Detect which cell encompasses the target text, then output its [x, y] center coordinate. 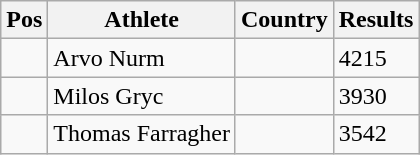
4215 [376, 58]
Athlete [142, 20]
Milos Gryc [142, 96]
3930 [376, 96]
Thomas Farragher [142, 134]
3542 [376, 134]
Results [376, 20]
Arvo Nurm [142, 58]
Country [284, 20]
Pos [24, 20]
